Return the (X, Y) coordinate for the center point of the cell that contains the specified text.  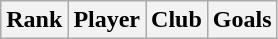
Player (107, 20)
Club (177, 20)
Goals (242, 20)
Rank (34, 20)
